Locate the cell with the specified text and output its (x, y) center coordinate. 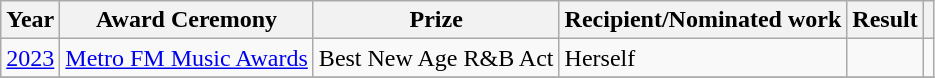
Award Ceremony (187, 20)
Prize (436, 20)
Year (30, 20)
Result (885, 20)
Herself (703, 58)
Metro FM Music Awards (187, 58)
Recipient/Nominated work (703, 20)
Best New Age R&B Act (436, 58)
2023 (30, 58)
